Search for the cell housing the specified text and yield its [x, y] center coordinate. 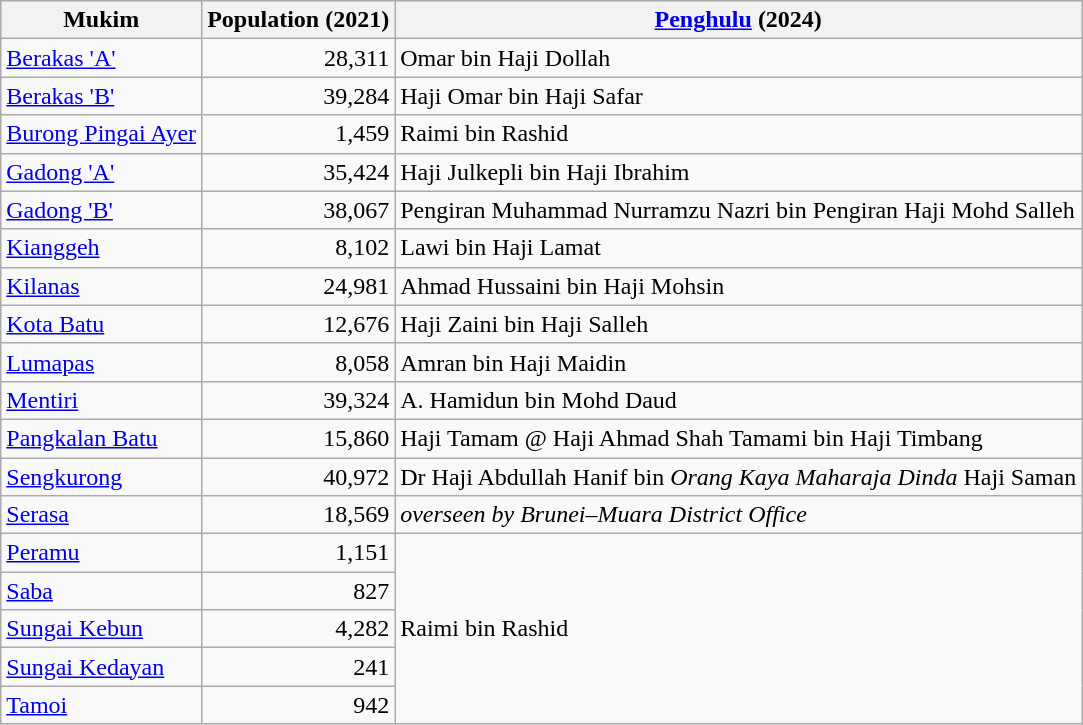
Sungai Kebun [102, 629]
Kota Batu [102, 324]
Haji Julkepli bin Haji Ibrahim [738, 172]
Dr Haji Abdullah Hanif bin Orang Kaya Maharaja Dinda Haji Saman [738, 477]
overseen by Brunei–Muara District Office [738, 515]
15,860 [298, 438]
Pengiran Muhammad Nurramzu Nazri bin Pengiran Haji Mohd Salleh [738, 210]
Omar bin Haji Dollah [738, 58]
241 [298, 667]
Gadong 'A' [102, 172]
Haji Tamam @ Haji Ahmad Shah Tamami bin Haji Timbang [738, 438]
Amran bin Haji Maidin [738, 362]
Kilanas [102, 286]
1,459 [298, 134]
28,311 [298, 58]
38,067 [298, 210]
Haji Zaini bin Haji Salleh [738, 324]
4,282 [298, 629]
1,151 [298, 553]
18,569 [298, 515]
Serasa [102, 515]
Peramu [102, 553]
Saba [102, 591]
Penghulu (2024) [738, 20]
A. Hamidun bin Mohd Daud [738, 400]
Pangkalan Batu [102, 438]
Tamoi [102, 705]
Berakas 'A' [102, 58]
Haji Omar bin Haji Safar [738, 96]
Gadong 'B' [102, 210]
827 [298, 591]
Lumapas [102, 362]
39,324 [298, 400]
Ahmad Hussaini bin Haji Mohsin [738, 286]
12,676 [298, 324]
40,972 [298, 477]
Sengkurong [102, 477]
8,102 [298, 248]
Population (2021) [298, 20]
39,284 [298, 96]
35,424 [298, 172]
8,058 [298, 362]
Kianggeh [102, 248]
Berakas 'B' [102, 96]
Lawi bin Haji Lamat [738, 248]
Burong Pingai Ayer [102, 134]
24,981 [298, 286]
Mentiri [102, 400]
942 [298, 705]
Sungai Kedayan [102, 667]
Mukim [102, 20]
